Return the (X, Y) coordinate for the center point of the cell that contains the specified text.  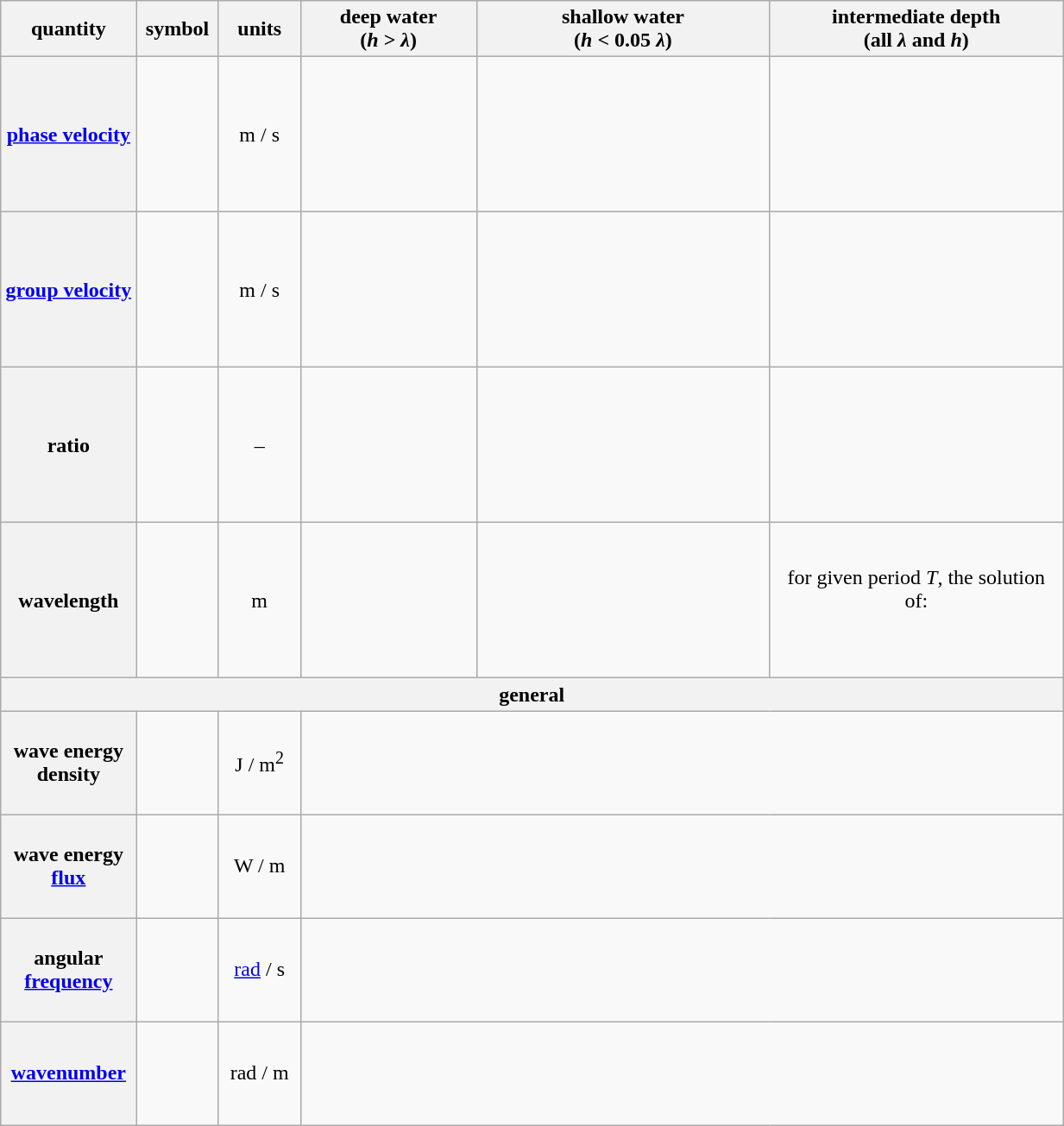
rad / m (259, 1073)
wavenumber (69, 1073)
– (259, 445)
intermediate depth(all λ and h) (916, 29)
wave energy density (69, 763)
deep water(h > λ) (388, 29)
quantity (69, 29)
symbol (178, 29)
J / m2 (259, 763)
shallow water(h < 0.05 λ) (623, 29)
for given period T, the solution of: (916, 601)
rad / s (259, 970)
angular frequency (69, 970)
group velocity (69, 290)
units (259, 29)
phase velocity (69, 135)
m (259, 601)
ratio (69, 445)
wavelength (69, 601)
wave energy flux (69, 866)
W / m (259, 866)
general (532, 695)
